Search for the cell housing the specified text and yield its (x, y) center coordinate. 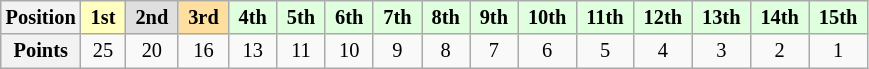
11 (301, 51)
3rd (203, 17)
20 (152, 51)
14th (779, 17)
2 (779, 51)
10th (547, 17)
10 (349, 51)
7 (494, 51)
5th (301, 17)
13 (253, 51)
3 (721, 51)
1 (838, 51)
6th (349, 17)
8 (446, 51)
16 (203, 51)
4 (663, 51)
13th (721, 17)
Points (41, 51)
9 (397, 51)
1st (104, 17)
2nd (152, 17)
Position (41, 17)
12th (663, 17)
5 (604, 51)
4th (253, 17)
11th (604, 17)
8th (446, 17)
6 (547, 51)
15th (838, 17)
9th (494, 17)
25 (104, 51)
7th (397, 17)
